Return the [x, y] coordinate for the center point of the cell that contains the specified text.  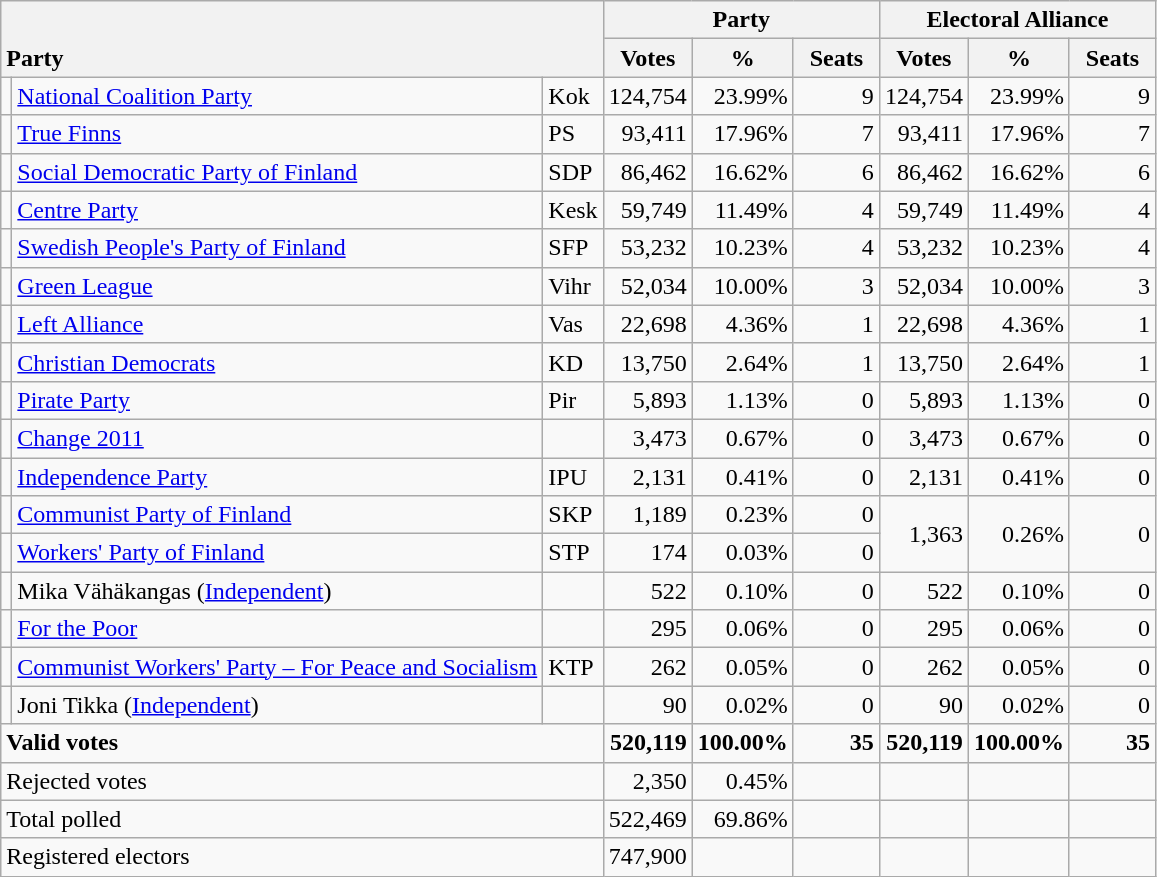
KTP [573, 667]
STP [573, 553]
747,900 [648, 857]
0.45% [742, 781]
Rejected votes [302, 781]
Communist Workers' Party – For Peace and Socialism [278, 667]
True Finns [278, 134]
Pir [573, 400]
Change 2011 [278, 438]
Joni Tikka (Independent) [278, 705]
Communist Party of Finland [278, 515]
0.23% [742, 515]
SFP [573, 248]
0.26% [1018, 534]
Valid votes [302, 743]
Centre Party [278, 210]
PS [573, 134]
522,469 [648, 819]
Pirate Party [278, 400]
Christian Democrats [278, 362]
1,363 [924, 534]
2,350 [648, 781]
KD [573, 362]
Social Democratic Party of Finland [278, 172]
Vas [573, 324]
Total polled [302, 819]
Electoral Alliance [1017, 20]
174 [648, 553]
Kok [573, 96]
69.86% [742, 819]
Registered electors [302, 857]
National Coalition Party [278, 96]
SKP [573, 515]
Kesk [573, 210]
0.03% [742, 553]
For the Poor [278, 629]
Green League [278, 286]
Independence Party [278, 477]
Left Alliance [278, 324]
Workers' Party of Finland [278, 553]
Mika Vähäkangas (Independent) [278, 591]
Vihr [573, 286]
IPU [573, 477]
Swedish People's Party of Finland [278, 248]
SDP [573, 172]
1,189 [648, 515]
